Detect which cell encompasses the target text, then output its [X, Y] center coordinate. 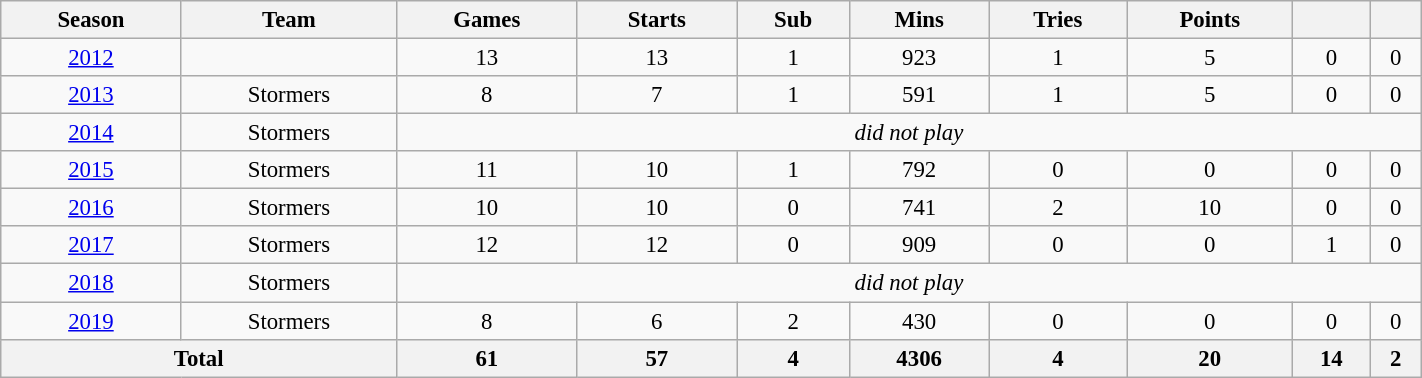
741 [920, 208]
Season [91, 20]
2014 [91, 133]
430 [920, 321]
Sub [794, 20]
11 [487, 170]
792 [920, 170]
Team [289, 20]
2016 [91, 208]
6 [657, 321]
14 [1332, 358]
Tries [1058, 20]
591 [920, 95]
4306 [920, 358]
57 [657, 358]
2015 [91, 170]
2012 [91, 58]
2018 [91, 283]
2019 [91, 321]
20 [1210, 358]
Mins [920, 20]
2017 [91, 245]
923 [920, 58]
Points [1210, 20]
909 [920, 245]
Games [487, 20]
61 [487, 358]
7 [657, 95]
Total [199, 358]
Starts [657, 20]
2013 [91, 95]
